Find where the given text appears and provide that cell's center as [x, y] coordinate. 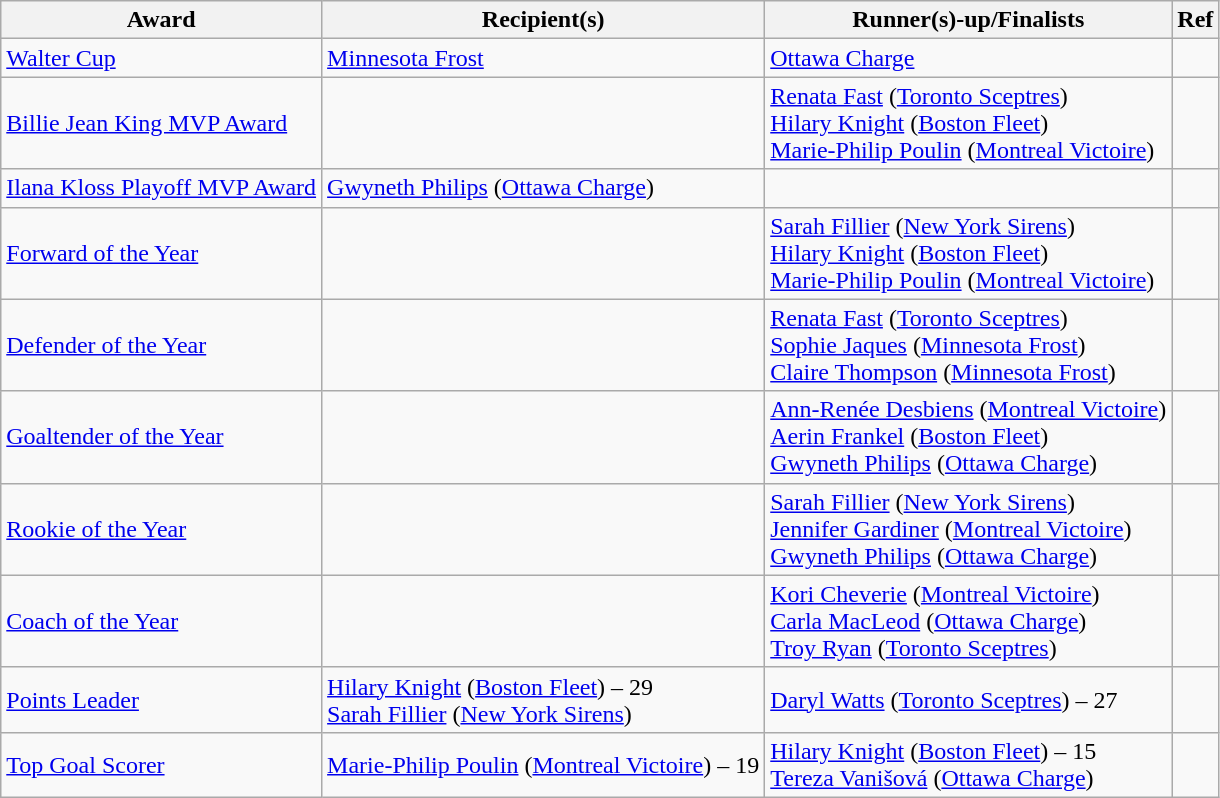
Sarah Fillier (New York Sirens)Jennifer Gardiner (Montreal Victoire)Gwyneth Philips (Ottawa Charge) [968, 529]
Minnesota Frost [544, 58]
Top Goal Scorer [162, 764]
Billie Jean King MVP Award [162, 123]
Kori Cheverie (Montreal Victoire)Carla MacLeod (Ottawa Charge)Troy Ryan (Toronto Sceptres) [968, 621]
Ottawa Charge [968, 58]
Marie-Philip Poulin (Montreal Victoire) – 19 [544, 764]
Gwyneth Philips (Ottawa Charge) [544, 188]
Defender of the Year [162, 345]
Runner(s)-up/Finalists [968, 20]
Forward of the Year [162, 253]
Renata Fast (Toronto Sceptres)Sophie Jaques (Minnesota Frost)Claire Thompson (Minnesota Frost) [968, 345]
Ref [1196, 20]
Sarah Fillier (New York Sirens)Hilary Knight (Boston Fleet)Marie-Philip Poulin (Montreal Victoire) [968, 253]
Coach of the Year [162, 621]
Recipient(s) [544, 20]
Hilary Knight (Boston Fleet) – 15Tereza Vanišová (Ottawa Charge) [968, 764]
Rookie of the Year [162, 529]
Goaltender of the Year [162, 437]
Award [162, 20]
Ilana Kloss Playoff MVP Award [162, 188]
Hilary Knight (Boston Fleet) – 29Sarah Fillier (New York Sirens) [544, 700]
Daryl Watts (Toronto Sceptres) – 27 [968, 700]
Points Leader [162, 700]
Ann-Renée Desbiens (Montreal Victoire)Aerin Frankel (Boston Fleet)Gwyneth Philips (Ottawa Charge) [968, 437]
Renata Fast (Toronto Sceptres)Hilary Knight (Boston Fleet)Marie-Philip Poulin (Montreal Victoire) [968, 123]
Walter Cup [162, 58]
